Provide the [X, Y] coordinate of the cell's center where the given text is located.  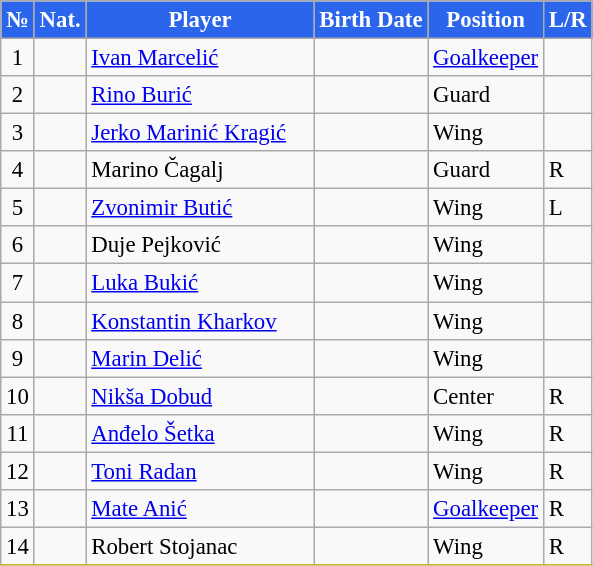
11 [18, 433]
Anđelo Šetka [200, 433]
Mate Anić [200, 509]
Player [200, 20]
Jerko Marinić Kragić [200, 133]
4 [18, 170]
13 [18, 509]
10 [18, 396]
3 [18, 133]
Center [486, 396]
L/R [568, 20]
Position [486, 20]
L [568, 208]
Rino Burić [200, 95]
Luka Bukić [200, 283]
№ [18, 20]
8 [18, 321]
Toni Radan [200, 471]
2 [18, 95]
Ivan Marcelić [200, 58]
Duje Pejković [200, 245]
Konstantin Kharkov [200, 321]
Marino Čagalj [200, 170]
Marin Delić [200, 358]
6 [18, 245]
1 [18, 58]
Nikša Dobud [200, 396]
Nat. [60, 20]
12 [18, 471]
9 [18, 358]
14 [18, 546]
Birth Date [371, 20]
Robert Stojanac [200, 546]
7 [18, 283]
5 [18, 208]
Zvonimir Butić [200, 208]
